Search for the cell housing the specified text and yield its (x, y) center coordinate. 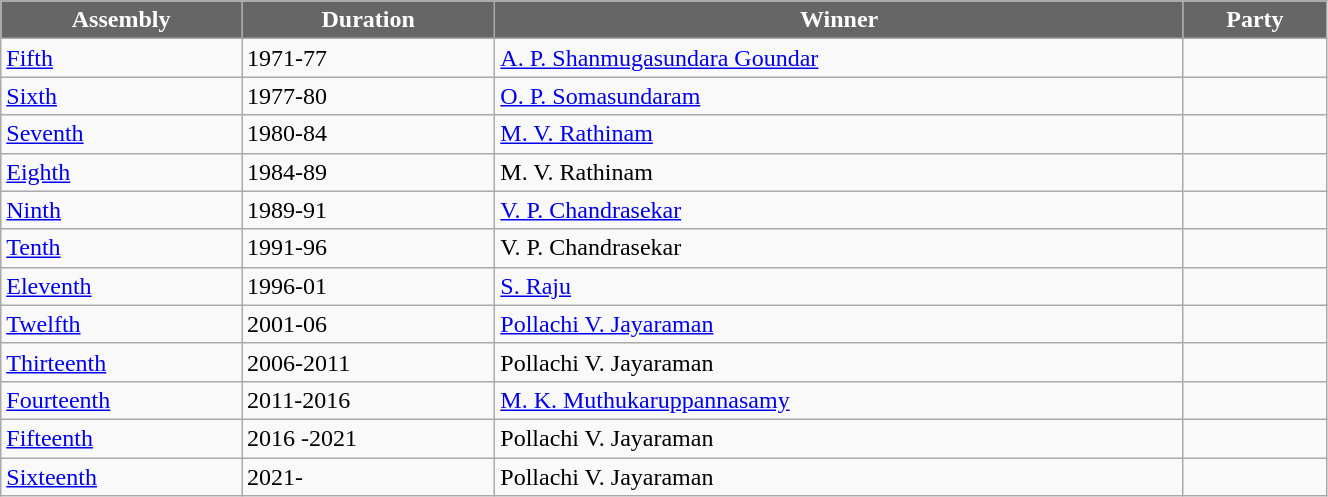
Sixth (122, 96)
Party (1254, 20)
1971-77 (368, 58)
Fifteenth (122, 438)
Sixteenth (122, 477)
1989-91 (368, 210)
S. Raju (840, 286)
Eleventh (122, 286)
2021- (368, 477)
2016 -2021 (368, 438)
1991-96 (368, 248)
O. P. Somasundaram (840, 96)
Fourteenth (122, 400)
Thirteenth (122, 362)
1984-89 (368, 172)
Duration (368, 20)
2006-2011 (368, 362)
Eighth (122, 172)
2001-06 (368, 324)
1977-80 (368, 96)
A. P. Shanmugasundara Goundar (840, 58)
1996-01 (368, 286)
Fifth (122, 58)
1980-84 (368, 134)
Tenth (122, 248)
Ninth (122, 210)
M. K. Muthukaruppannasamy (840, 400)
Twelfth (122, 324)
2011-2016 (368, 400)
Seventh (122, 134)
Assembly (122, 20)
Winner (840, 20)
